Pinpoint the cell where the given text exists, returning its [x, y] midpoint coordinate. 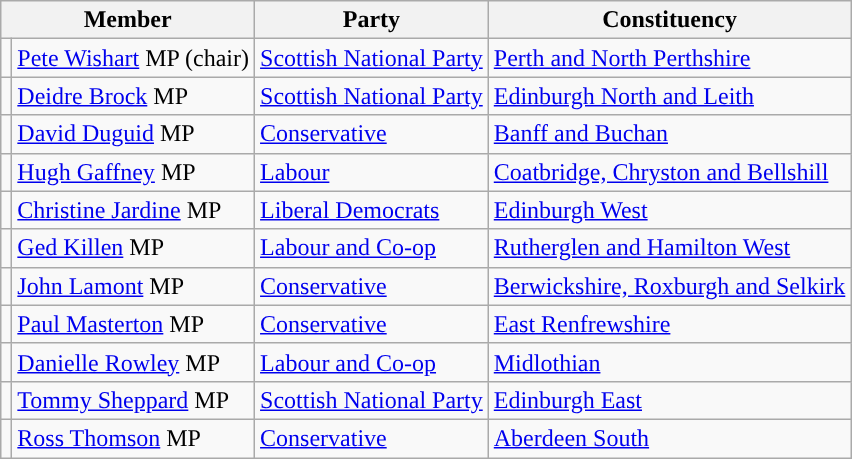
East Renfrewshire [670, 324]
Edinburgh North and Leith [670, 96]
Aberdeen South [670, 438]
Perth and North Perthshire [670, 58]
Berwickshire, Roxburgh and Selkirk [670, 286]
Pete Wishart MP (chair) [134, 58]
Banff and Buchan [670, 134]
Rutherglen and Hamilton West [670, 248]
Coatbridge, Chryston and Bellshill [670, 172]
Deidre Brock MP [134, 96]
Ross Thomson MP [134, 438]
David Duguid MP [134, 134]
John Lamont MP [134, 286]
Midlothian [670, 362]
Christine Jardine MP [134, 210]
Edinburgh East [670, 400]
Constituency [670, 20]
Liberal Democrats [372, 210]
Edinburgh West [670, 210]
Danielle Rowley MP [134, 362]
Tommy Sheppard MP [134, 400]
Labour [372, 172]
Paul Masterton MP [134, 324]
Party [372, 20]
Ged Killen MP [134, 248]
Member [128, 20]
Hugh Gaffney MP [134, 172]
